From the cell containing the given text, extract its center point as [X, Y] coordinate. 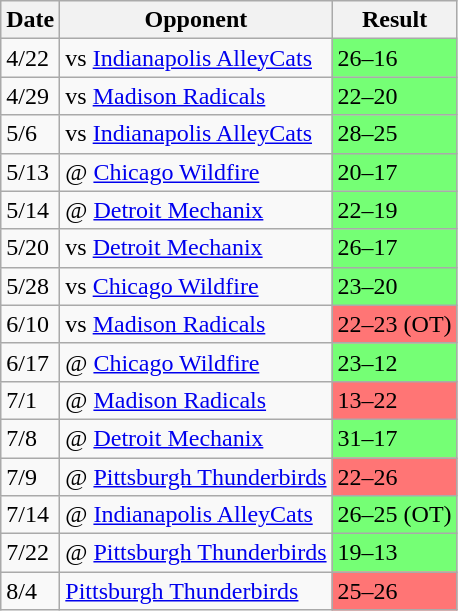
7/9 [30, 477]
7/22 [30, 553]
28–25 [394, 134]
5/6 [30, 134]
vs Detroit Mechanix [196, 248]
5/28 [30, 286]
26–17 [394, 248]
5/20 [30, 248]
6/10 [30, 324]
26–16 [394, 58]
25–26 [394, 591]
22–20 [394, 96]
23–20 [394, 286]
vs Chicago Wildfire [196, 286]
6/17 [30, 362]
4/22 [30, 58]
22–23 (OT) [394, 324]
26–25 (OT) [394, 515]
22–19 [394, 210]
23–12 [394, 362]
@ Indianapolis AlleyCats [196, 515]
@ Madison Radicals [196, 400]
22–26 [394, 477]
5/14 [30, 210]
20–17 [394, 172]
7/1 [30, 400]
7/14 [30, 515]
4/29 [30, 96]
Pittsburgh Thunderbirds [196, 591]
8/4 [30, 591]
19–13 [394, 553]
Date [30, 20]
13–22 [394, 400]
7/8 [30, 438]
Result [394, 20]
5/13 [30, 172]
Opponent [196, 20]
31–17 [394, 438]
